Find where the given text appears and provide that cell's center as [X, Y] coordinate. 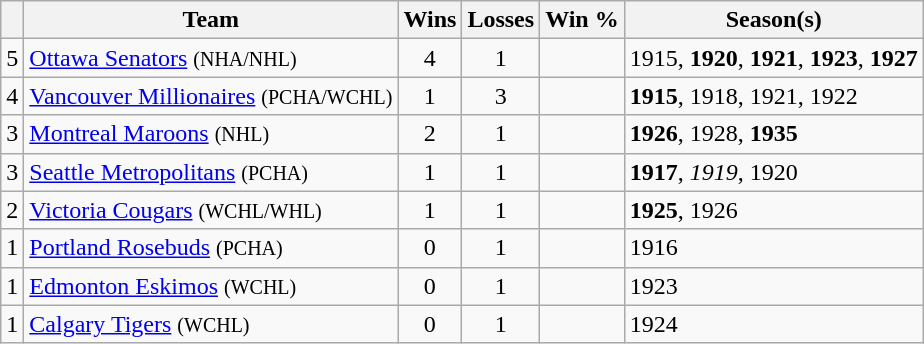
Season(s) [774, 20]
Vancouver Millionaires (PCHA/WCHL) [211, 96]
1917, 1919, 1920 [774, 172]
1916 [774, 248]
Edmonton Eskimos (WCHL) [211, 286]
Seattle Metropolitans (PCHA) [211, 172]
Wins [430, 20]
5 [12, 58]
1915, 1918, 1921, 1922 [774, 96]
Win % [582, 20]
1923 [774, 286]
Montreal Maroons (NHL) [211, 134]
Portland Rosebuds (PCHA) [211, 248]
1926, 1928, 1935 [774, 134]
Victoria Cougars (WCHL/WHL) [211, 210]
Losses [501, 20]
Ottawa Senators (NHA/NHL) [211, 58]
1925, 1926 [774, 210]
1915, 1920, 1921, 1923, 1927 [774, 58]
1924 [774, 324]
Calgary Tigers (WCHL) [211, 324]
Team [211, 20]
